Determine the (x, y) coordinate at the center of the cell enclosing the given text.  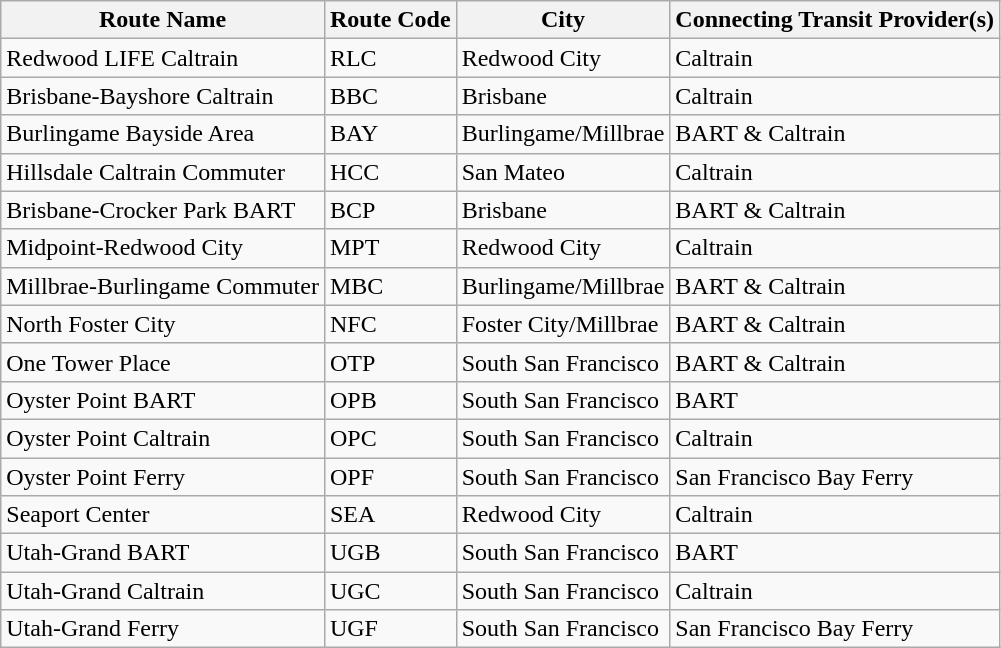
Foster City/Millbrae (563, 324)
City (563, 20)
Redwood LIFE Caltrain (163, 58)
Midpoint-Redwood City (163, 248)
RLC (390, 58)
MBC (390, 286)
UGB (390, 553)
Oyster Point BART (163, 400)
Brisbane-Crocker Park BART (163, 210)
North Foster City (163, 324)
UGC (390, 591)
OTP (390, 362)
UGF (390, 629)
Hillsdale Caltrain Commuter (163, 172)
MPT (390, 248)
San Mateo (563, 172)
Utah-Grand Caltrain (163, 591)
BCP (390, 210)
Utah-Grand Ferry (163, 629)
Seaport Center (163, 515)
OPF (390, 477)
OPB (390, 400)
Burlingame Bayside Area (163, 134)
BAY (390, 134)
BBC (390, 96)
Oyster Point Ferry (163, 477)
OPC (390, 438)
Utah-Grand BART (163, 553)
NFC (390, 324)
Route Name (163, 20)
One Tower Place (163, 362)
Oyster Point Caltrain (163, 438)
Brisbane-Bayshore Caltrain (163, 96)
SEA (390, 515)
Route Code (390, 20)
Millbrae-Burlingame Commuter (163, 286)
HCC (390, 172)
Connecting Transit Provider(s) (835, 20)
